Provide the [X, Y] coordinate of the cell's center where the given text is located.  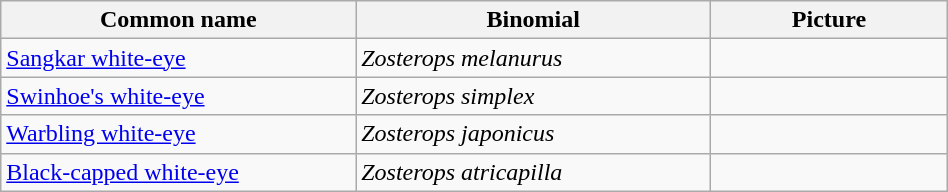
Zosterops japonicus [534, 134]
Binomial [534, 20]
Picture [830, 20]
Sangkar white-eye [178, 58]
Black-capped white-eye [178, 172]
Swinhoe's white-eye [178, 96]
Common name [178, 20]
Zosterops melanurus [534, 58]
Zosterops simplex [534, 96]
Zosterops atricapilla [534, 172]
Warbling white-eye [178, 134]
